Scan for the cell matching the given text and deliver its [X, Y] coordinate at center. 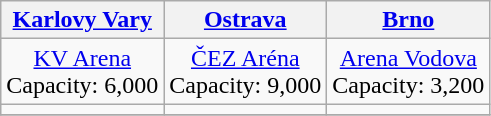
Brno [408, 20]
KV ArenaCapacity: 6,000 [82, 72]
Arena VodovaCapacity: 3,200 [408, 72]
Karlovy Vary [82, 20]
Ostrava [246, 20]
ČEZ ArénaCapacity: 9,000 [246, 72]
